Determine the [x, y] coordinate at the center of the cell enclosing the given text.  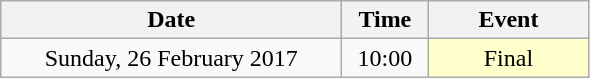
10:00 [385, 58]
Time [385, 20]
Event [508, 20]
Sunday, 26 February 2017 [172, 58]
Final [508, 58]
Date [172, 20]
